Capture the cell that displays the provided text and extract its (x, y) central coordinate. 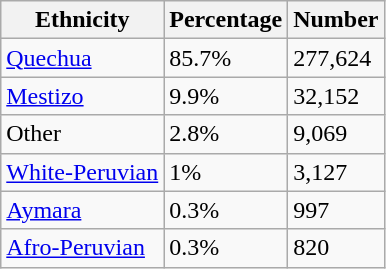
32,152 (336, 96)
Ethnicity (82, 20)
3,127 (336, 172)
Quechua (82, 58)
Percentage (226, 20)
Aymara (82, 210)
997 (336, 210)
9,069 (336, 134)
Other (82, 134)
Number (336, 20)
White-Peruvian (82, 172)
Afro-Peruvian (82, 248)
1% (226, 172)
9.9% (226, 96)
Mestizo (82, 96)
820 (336, 248)
2.8% (226, 134)
277,624 (336, 58)
85.7% (226, 58)
